Determine the [X, Y] coordinate at the center of the cell enclosing the given text.  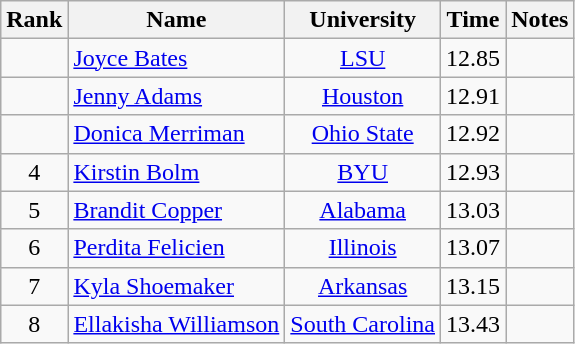
Time [474, 20]
Ohio State [363, 134]
13.15 [474, 286]
BYU [363, 172]
6 [34, 248]
12.93 [474, 172]
Kyla Shoemaker [176, 286]
8 [34, 324]
13.07 [474, 248]
Notes [540, 20]
Illinois [363, 248]
Name [176, 20]
Alabama [363, 210]
Donica Merriman [176, 134]
South Carolina [363, 324]
7 [34, 286]
LSU [363, 58]
Arkansas [363, 286]
Ellakisha Williamson [176, 324]
12.91 [474, 96]
13.43 [474, 324]
University [363, 20]
Rank [34, 20]
4 [34, 172]
5 [34, 210]
Joyce Bates [176, 58]
Jenny Adams [176, 96]
12.85 [474, 58]
12.92 [474, 134]
Houston [363, 96]
Brandit Copper [176, 210]
Kirstin Bolm [176, 172]
13.03 [474, 210]
Perdita Felicien [176, 248]
